Find where the given text appears and provide that cell's center as (X, Y) coordinate. 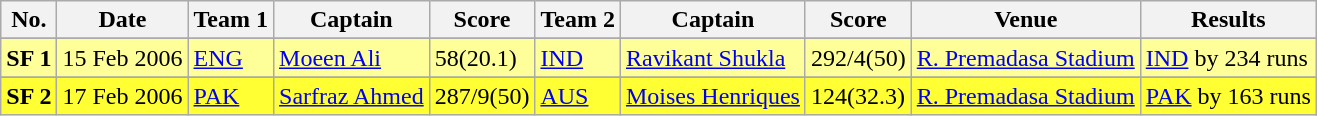
17 Feb 2006 (122, 96)
Team 1 (231, 20)
15 Feb 2006 (122, 58)
124(32.3) (858, 96)
SF 2 (29, 96)
292/4(50) (858, 58)
AUS (578, 96)
287/9(50) (482, 96)
Ravikant Shukla (712, 58)
ENG (231, 58)
IND by 234 runs (1228, 58)
Moises Henriques (712, 96)
Moeen Ali (352, 58)
PAK by 163 runs (1228, 96)
Date (122, 20)
Sarfraz Ahmed (352, 96)
IND (578, 58)
PAK (231, 96)
58(20.1) (482, 58)
Results (1228, 20)
SF 1 (29, 58)
No. (29, 20)
Team 2 (578, 20)
Venue (1026, 20)
